Determine the [X, Y] coordinate at the center of the cell enclosing the given text.  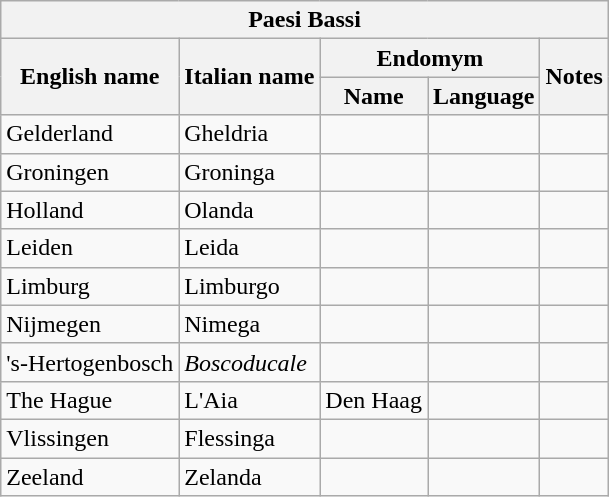
Language [484, 96]
Paesi Bassi [305, 20]
Vlissingen [90, 438]
Nimega [250, 324]
Endomym [430, 58]
L'Aia [250, 400]
Gelderland [90, 134]
Flessinga [250, 438]
Italian name [250, 77]
Olanda [250, 210]
Name [374, 96]
Leiden [90, 248]
Limburg [90, 286]
The Hague [90, 400]
's-Hertogenbosch [90, 362]
Leida [250, 248]
Gheldria [250, 134]
English name [90, 77]
Holland [90, 210]
Den Haag [374, 400]
Zeeland [90, 477]
Nijmegen [90, 324]
Groninga [250, 172]
Zelanda [250, 477]
Groningen [90, 172]
Limburgo [250, 286]
Notes [574, 77]
Boscoducale [250, 362]
